Detect which cell encompasses the target text, then output its [X, Y] center coordinate. 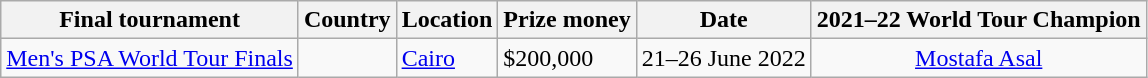
Final tournament [150, 20]
Cairo [447, 58]
2021–22 World Tour Champion [978, 20]
Men's PSA World Tour Finals [150, 58]
$200,000 [567, 58]
Mostafa Asal [978, 58]
Location [447, 20]
Date [724, 20]
21–26 June 2022 [724, 58]
Country [347, 20]
Prize money [567, 20]
